Return (X, Y) of the center of cell containing provided text 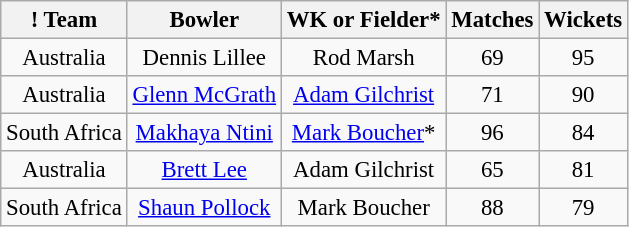
WK or Fielder* (364, 20)
Brett Lee (204, 170)
Bowler (204, 20)
Matches (492, 20)
! Team (64, 20)
Wickets (584, 20)
84 (584, 133)
81 (584, 170)
Mark Boucher (364, 208)
69 (492, 58)
88 (492, 208)
95 (584, 58)
Rod Marsh (364, 58)
Makhaya Ntini (204, 133)
65 (492, 170)
Dennis Lillee (204, 58)
Mark Boucher* (364, 133)
96 (492, 133)
90 (584, 95)
79 (584, 208)
71 (492, 95)
Shaun Pollock (204, 208)
Glenn McGrath (204, 95)
